Find where the given text appears and provide that cell's center as [X, Y] coordinate. 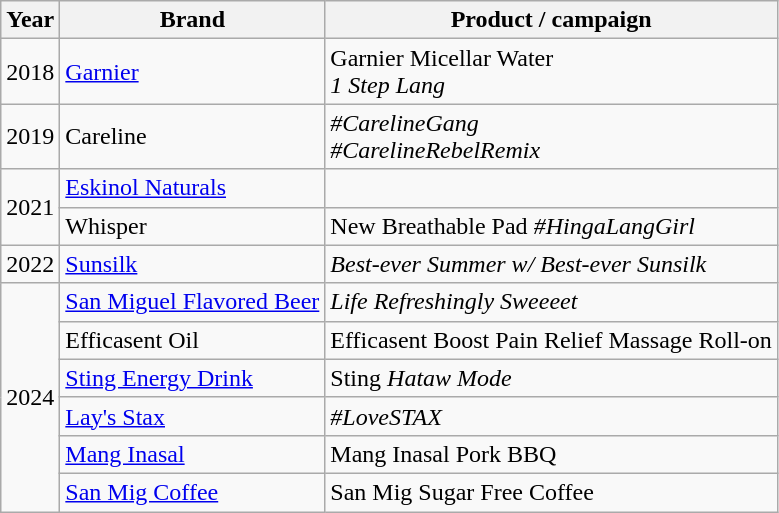
2021 [30, 207]
San Miguel Flavored Beer [192, 302]
Efficasent Oil [192, 340]
Sting Energy Drink [192, 378]
2022 [30, 264]
2018 [30, 72]
Best-ever Summer w/ Best-ever Sunsilk [552, 264]
Efficasent Boost Pain Relief Massage Roll-on [552, 340]
Whisper [192, 226]
Product / campaign [552, 20]
Careline [192, 136]
Lay's Stax [192, 416]
Brand [192, 20]
San Mig Sugar Free Coffee [552, 492]
Life Refreshingly Sweeeet [552, 302]
Sting Hataw Mode [552, 378]
San Mig Coffee [192, 492]
Mang Inasal [192, 454]
Eskinol Naturals [192, 188]
#LoveSTAX [552, 416]
Garnier Micellar Water1 Step Lang [552, 72]
Garnier [192, 72]
2024 [30, 397]
Year [30, 20]
#CarelineGang#CarelineRebelRemix [552, 136]
New Breathable Pad #HingaLangGirl [552, 226]
2019 [30, 136]
Sunsilk [192, 264]
Mang Inasal Pork BBQ [552, 454]
